Capture the cell that displays the provided text and extract its (x, y) central coordinate. 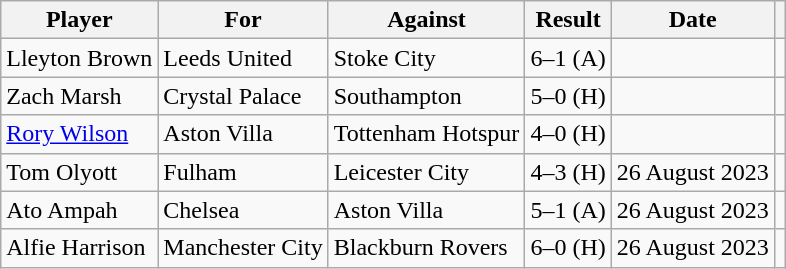
Manchester City (243, 248)
Crystal Palace (243, 96)
4–3 (H) (568, 172)
5–1 (A) (568, 210)
Fulham (243, 172)
Southampton (426, 96)
Tottenham Hotspur (426, 134)
Result (568, 20)
Blackburn Rovers (426, 248)
Chelsea (243, 210)
Lleyton Brown (80, 58)
Tom Olyott (80, 172)
Alfie Harrison (80, 248)
Against (426, 20)
6–1 (A) (568, 58)
Leicester City (426, 172)
4–0 (H) (568, 134)
6–0 (H) (568, 248)
Stoke City (426, 58)
5–0 (H) (568, 96)
Ato Ampah (80, 210)
For (243, 20)
Date (692, 20)
Player (80, 20)
Zach Marsh (80, 96)
Leeds United (243, 58)
Rory Wilson (80, 134)
